Provide the (x, y) coordinate of the cell's center where the given text is located.  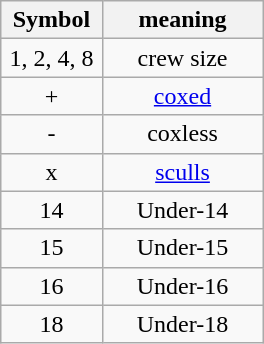
Under-15 (182, 248)
16 (52, 286)
Under-14 (182, 210)
coxed (182, 96)
18 (52, 324)
x (52, 172)
Symbol (52, 20)
Under-18 (182, 324)
+ (52, 96)
sculls (182, 172)
Under-16 (182, 286)
15 (52, 248)
coxless (182, 134)
1, 2, 4, 8 (52, 58)
- (52, 134)
crew size (182, 58)
14 (52, 210)
meaning (182, 20)
